Return (X, Y) of the center of cell containing provided text 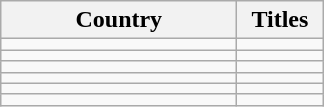
Titles (280, 20)
Country (119, 20)
